Scan for the cell matching the given text and deliver its (X, Y) coordinate at center. 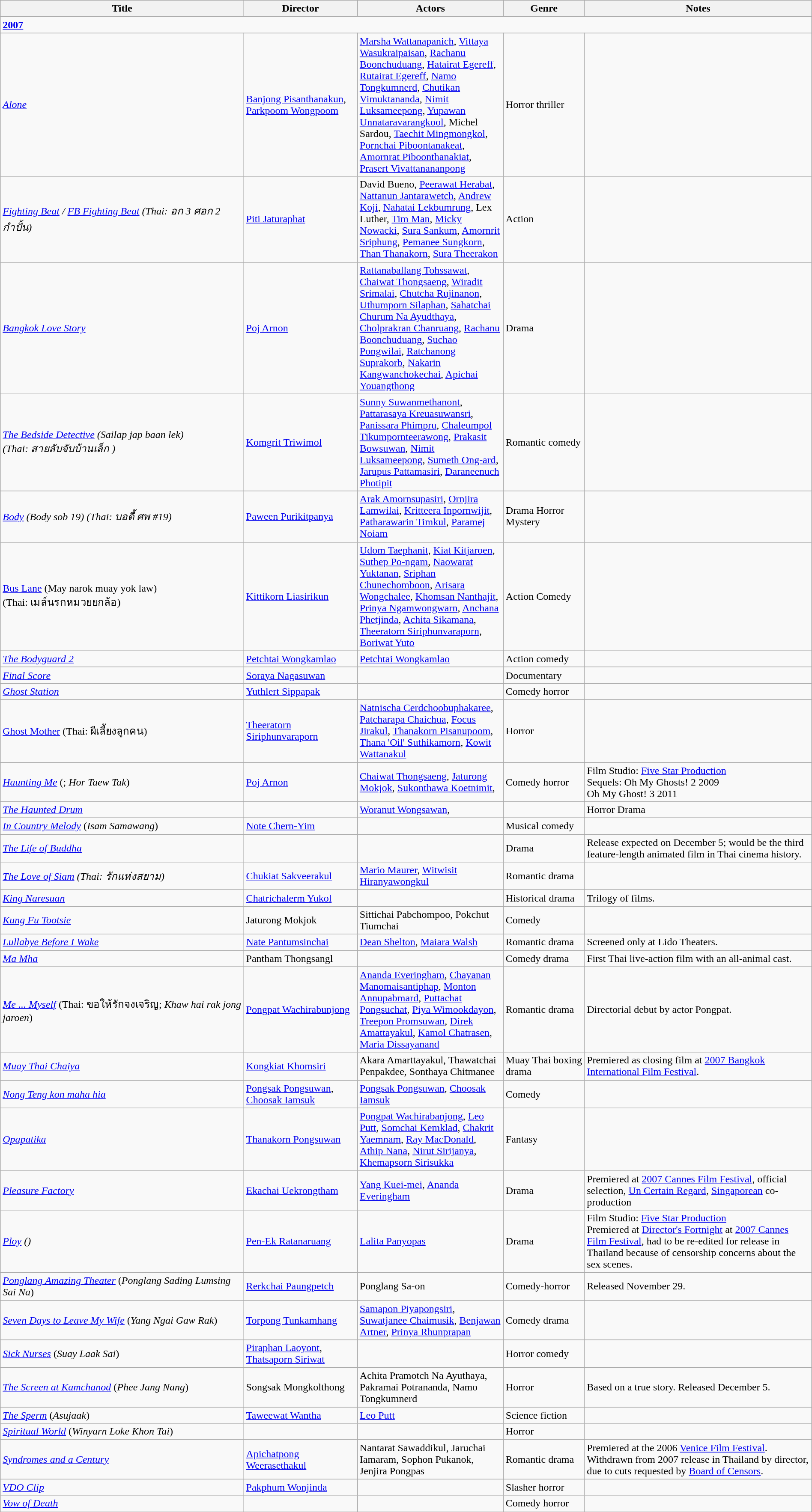
Vow of Death (122, 1503)
Based on a true story. Released December 5. (698, 1387)
Sick Nurses (Suay Laak Sai) (122, 1354)
Arak Amornsupasiri, Ornjira Lamwilai, Kritteera Inpornwijit, Patharawarin Timkul, Paramej Noiam (430, 516)
Komgrit Triwimol (301, 443)
Taweewat Wantha (301, 1415)
Mario Maurer, Witwisit Hiranyawongkul (430, 876)
Ghost Mother (Thai: ผีเลี้ยงลูกคน) (122, 731)
Spiritual World (Winyarn Loke Khon Tai) (122, 1432)
Pantham Thongsangl (301, 958)
Slasher horror (544, 1487)
Bangkok Love Story (122, 328)
Opapatika (122, 1139)
Kittikorn Liasirikun (301, 596)
In Country Melody (Isam Samawang) (122, 826)
Actors (430, 9)
Dean Shelton, Maiara Walsh (430, 942)
The Life of Buddha (122, 848)
Rerkchai Paungpetch (301, 1286)
Nong Teng kon maha hia (122, 1094)
Release expected on December 5; would be the third feature-length animated film in Thai cinema history. (698, 848)
Chaiwat Thongsaeng, Jaturong Mokjok, Sukonthawa Koetnimit, (430, 782)
VDO Clip (122, 1487)
Songsak Mongkolthong (301, 1387)
Thanakorn Pongsuwan (301, 1139)
Bus Lane (May narok muay yok law)(Thai: เมล์นรกหมวยยกล้อ) (122, 596)
Leo Putt (430, 1415)
Film Studio: Five Star ProductionSequels: Oh My Ghosts! 2 2009Oh My Ghost! 3 2011 (698, 782)
Documentary (544, 675)
Ploy () (122, 1241)
Ponglang Amazing Theater (Ponglang Sading Lumsing Sai Na) (122, 1286)
Sittichai Pabchompoo, Pokchut Tiumchai (430, 920)
Banjong Pisanthanakun, Parkpoom Wongpoom (301, 104)
Ghost Station (122, 691)
Chukiat Sakveerakul (301, 876)
Piti Jaturaphat (301, 219)
Muay Thai Chaiya (122, 1066)
Kung Fu Tootsie (122, 920)
Directorial debut by actor Pongpat. (698, 1009)
Romantic comedy (544, 443)
Apichatpong Weerasethakul (301, 1459)
Trilogy of films. (698, 898)
Seven Days to Leave My Wife (Yang Ngai Gaw Rak) (122, 1320)
King Naresuan (122, 898)
Alone (122, 104)
Musical comedy (544, 826)
Pongpat Wachirabanjong, Leo Putt, Somchai Kemklad, Chakrit Yaemnam, Ray MacDonald, Athip Nana, Nirut Sirijanya, Khemapsorn Sirisukka (430, 1139)
Premiered at 2007 Cannes Film Festival, official selection, Un Certain Regard, Singaporean co-production (698, 1190)
Drama Horror Mystery (544, 516)
Yang Kuei-mei, Ananda Everingham (430, 1190)
Pakphum Wonjinda (301, 1487)
Action (544, 219)
Horror comedy (544, 1354)
Premiered at the 2006 Venice Film Festival. Withdrawn from 2007 release in Thailand by director, due to cuts requested by Board of Censors. (698, 1459)
Pleasure Factory (122, 1190)
Achita Pramotch Na Ayuthaya, Pakramai Potrananda, Namo Tongkumnerd (430, 1387)
Paween Purikitpanya (301, 516)
Pongpat Wachirabunjong (301, 1009)
Nantarat Sawaddikul, Jaruchai Iamaram, Sophon Pukanok, Jenjira Pongpas (430, 1459)
Genre (544, 9)
Notes (698, 9)
Title (122, 9)
Theeratorn Siriphunvaraporn (301, 731)
Horror thriller (544, 104)
Piraphan Laoyont, Thatsaporn Siriwat (301, 1354)
Syndromes and a Century (122, 1459)
Fantasy (544, 1139)
Soraya Nagasuwan (301, 675)
Released November 29. (698, 1286)
Jaturong Mokjok (301, 920)
Nate Pantumsinchai (301, 942)
Note Chern-Yim (301, 826)
Samapon Piyapongsiri, Suwatjanee Chaimusik, Benjawan Artner, Prinya Rhunprapan (430, 1320)
The Love of Siam (Thai: รักแห่งสยาม) (122, 876)
Body (Body sob 19) (Thai: บอดี้ ศพ #19) (122, 516)
Lullabye Before I Wake (122, 942)
Yuthlert Sippapak (301, 691)
First Thai live-action film with an all-animal cast. (698, 958)
Ma Mha (122, 958)
Fighting Beat / FB Fighting Beat (Thai: อก 3 ศอก 2 กำปั้น) (122, 219)
Torpong Tunkamhang (301, 1320)
The Bedside Detective (Sailap jap baan lek)(Thai: สายลับจับบ้านเล็ก ) (122, 443)
Chatrichalerm Yukol (301, 898)
Action comedy (544, 659)
Me ... Myself (Thai: ขอให้รักจงเจริญ; Khaw hai rak jong jaroen) (122, 1009)
Haunting Me (; Hor Taew Tak) (122, 782)
Action Comedy (544, 596)
2007 (406, 25)
The Bodyguard 2 (122, 659)
Comedy-horror (544, 1286)
Premiered as closing film at 2007 Bangkok International Film Festival. (698, 1066)
Muay Thai boxing drama (544, 1066)
Director (301, 9)
The Sperm (Asujaak) (122, 1415)
Ekachai Uekrongtham (301, 1190)
Ponglang Sa-on (430, 1286)
Final Score (122, 675)
Screened only at Lido Theaters. (698, 942)
Kongkiat Khomsiri (301, 1066)
The Haunted Drum (122, 810)
Historical drama (544, 898)
Pen-Ek Ratanaruang (301, 1241)
Natnischa Cerdchoobuphakaree, Patcharapa Chaichua, Focus Jirakul, Thanakorn Pisanupoom, Thana 'Oil' Suthikamorn, Kowit Wattanakul (430, 731)
Science fiction (544, 1415)
Horror Drama (698, 810)
Akara Amarttayakul, Thawatchai Penpakdee, Sonthaya Chitmanee (430, 1066)
The Screen at Kamchanod (Phee Jang Nang) (122, 1387)
Lalita Panyopas (430, 1241)
Woranut Wongsawan, (430, 810)
